Search for the cell housing the specified text and yield its [x, y] center coordinate. 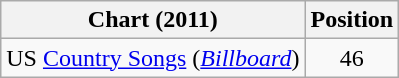
Chart (2011) [153, 20]
US Country Songs (Billboard) [153, 58]
46 [352, 58]
Position [352, 20]
